Return the (X, Y) coordinate for the center point of the cell that contains the specified text.  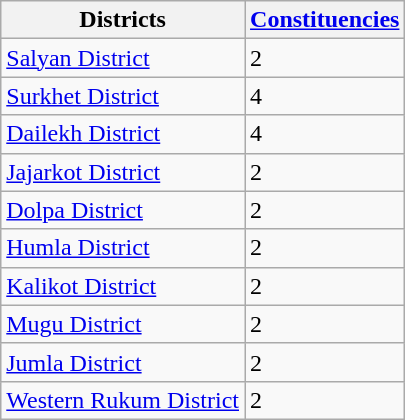
Jajarkot District (123, 172)
Constituencies (325, 20)
Surkhet District (123, 96)
Jumla District (123, 362)
Humla District (123, 248)
Dailekh District (123, 134)
Dolpa District (123, 210)
Salyan District (123, 58)
Mugu District (123, 324)
Districts (123, 20)
Kalikot District (123, 286)
Western Rukum District (123, 400)
